Extract the [X, Y] coordinate from the center of the cell holding the provided text.  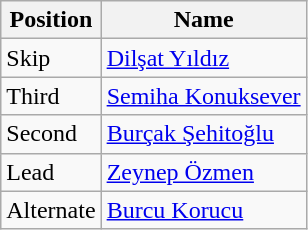
Burcu Korucu [204, 210]
Dilşat Yıldız [204, 58]
Second [51, 134]
Skip [51, 58]
Position [51, 20]
Alternate [51, 210]
Third [51, 96]
Semiha Konuksever [204, 96]
Zeynep Özmen [204, 172]
Burçak Şehitoğlu [204, 134]
Lead [51, 172]
Name [204, 20]
